Search for the cell housing the specified text and yield its [X, Y] center coordinate. 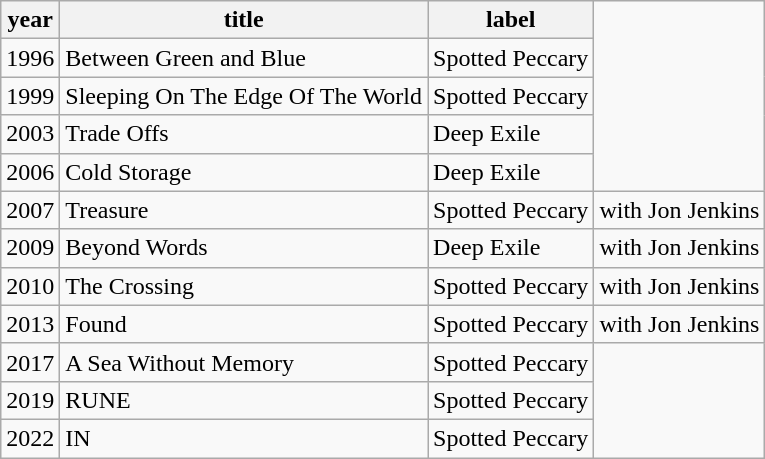
Sleeping On The Edge Of The World [244, 96]
1999 [30, 96]
Cold Storage [244, 172]
Between Green and Blue [244, 58]
2006 [30, 172]
RUNE [244, 400]
1996 [30, 58]
2003 [30, 134]
2022 [30, 438]
2010 [30, 286]
IN [244, 438]
Trade Offs [244, 134]
The Crossing [244, 286]
2013 [30, 324]
2017 [30, 362]
Found [244, 324]
2009 [30, 248]
2007 [30, 210]
title [244, 20]
year [30, 20]
2019 [30, 400]
label [511, 20]
Beyond Words [244, 248]
A Sea Without Memory [244, 362]
Treasure [244, 210]
